Find where the given text appears and provide that cell's center as (x, y) coordinate. 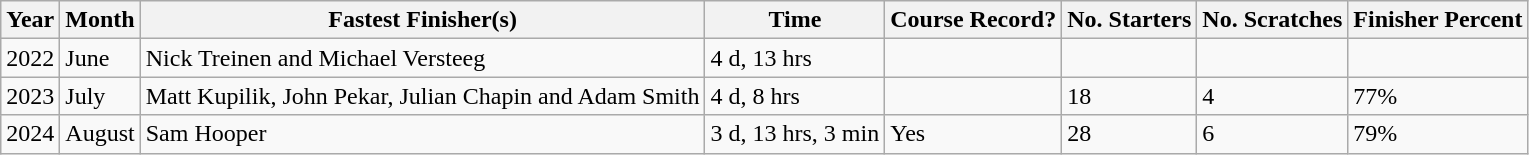
July (100, 96)
2024 (30, 134)
Fastest Finisher(s) (422, 20)
Time (795, 20)
August (100, 134)
Nick Treinen and Michael Versteeg (422, 58)
4 (1272, 96)
4 d, 13 hrs (795, 58)
Month (100, 20)
Year (30, 20)
77% (1438, 96)
2023 (30, 96)
4 d, 8 hrs (795, 96)
No. Scratches (1272, 20)
79% (1438, 134)
Course Record? (974, 20)
Yes (974, 134)
Sam Hooper (422, 134)
No. Starters (1130, 20)
3 d, 13 hrs, 3 min (795, 134)
18 (1130, 96)
2022 (30, 58)
6 (1272, 134)
June (100, 58)
Matt Kupilik, John Pekar, Julian Chapin and Adam Smith (422, 96)
Finisher Percent (1438, 20)
28 (1130, 134)
